Extract the (X, Y) coordinate from the center of the cell holding the provided text.  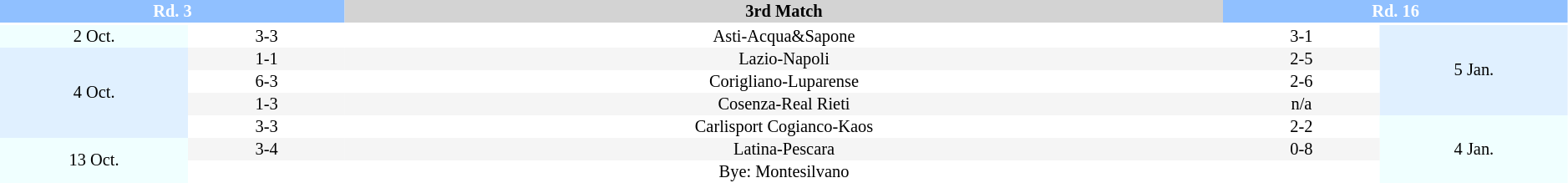
3rd Match (784, 12)
Rd. 3 (172, 12)
3-1 (1302, 37)
Cosenza-Real Rieti (784, 104)
Latina-Pescara (784, 149)
Carlisport Cogianco-Kaos (784, 127)
Rd. 16 (1395, 12)
Bye: Montesilvano (784, 172)
3-4 (266, 149)
Lazio-Napoli (784, 58)
Corigliano-Luparense (784, 82)
5 Jan. (1474, 70)
13 Oct. (94, 160)
2-5 (1302, 58)
2-2 (1302, 127)
Asti-Acqua&Sapone (784, 37)
6-3 (266, 82)
1-3 (266, 104)
n/a (1302, 104)
2 Oct. (94, 37)
0-8 (1302, 149)
4 Oct. (94, 93)
1-1 (266, 58)
4 Jan. (1474, 149)
2-6 (1302, 82)
